Identify which cell holds the provided text, then report its [x, y] central coordinate. 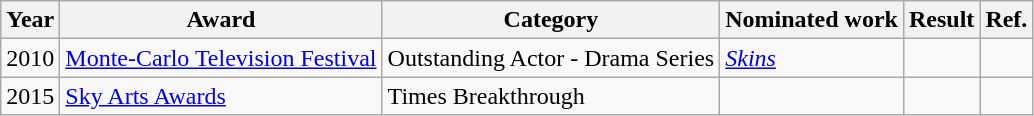
Sky Arts Awards [221, 96]
Ref. [1006, 20]
Award [221, 20]
Skins [812, 58]
Times Breakthrough [551, 96]
Monte-Carlo Television Festival [221, 58]
Category [551, 20]
Outstanding Actor - Drama Series [551, 58]
Year [30, 20]
2010 [30, 58]
2015 [30, 96]
Nominated work [812, 20]
Result [941, 20]
